Capture the cell that displays the provided text and extract its [x, y] central coordinate. 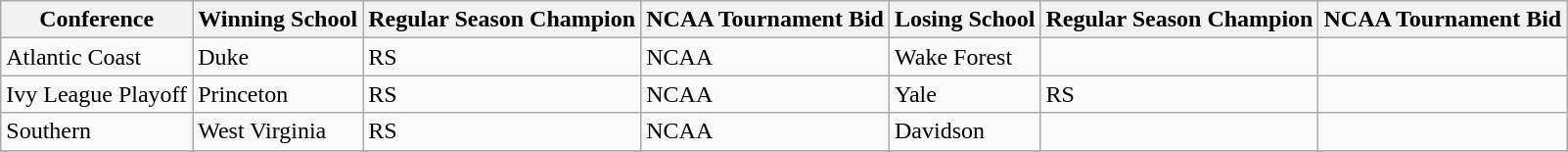
Losing School [964, 20]
Conference [97, 20]
Atlantic Coast [97, 57]
West Virginia [278, 131]
Winning School [278, 20]
Davidson [964, 131]
Yale [964, 94]
Southern [97, 131]
Princeton [278, 94]
Wake Forest [964, 57]
Ivy League Playoff [97, 94]
Duke [278, 57]
